Capture the cell that displays the provided text and extract its (x, y) central coordinate. 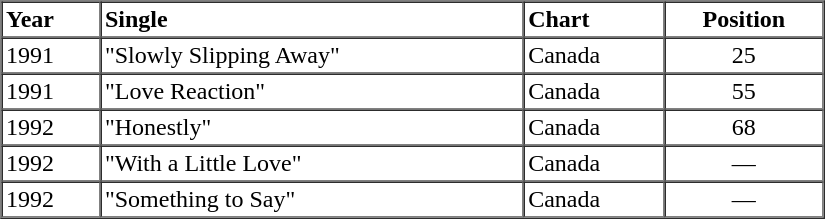
"Something to Say" (312, 200)
"Love Reaction" (312, 92)
"With a Little Love" (312, 164)
55 (744, 92)
Position (744, 20)
"Slowly Slipping Away" (312, 56)
Year (52, 20)
"Honestly" (312, 128)
68 (744, 128)
Chart (594, 20)
Single (312, 20)
25 (744, 56)
